Scan for the cell matching the given text and deliver its [X, Y] coordinate at center. 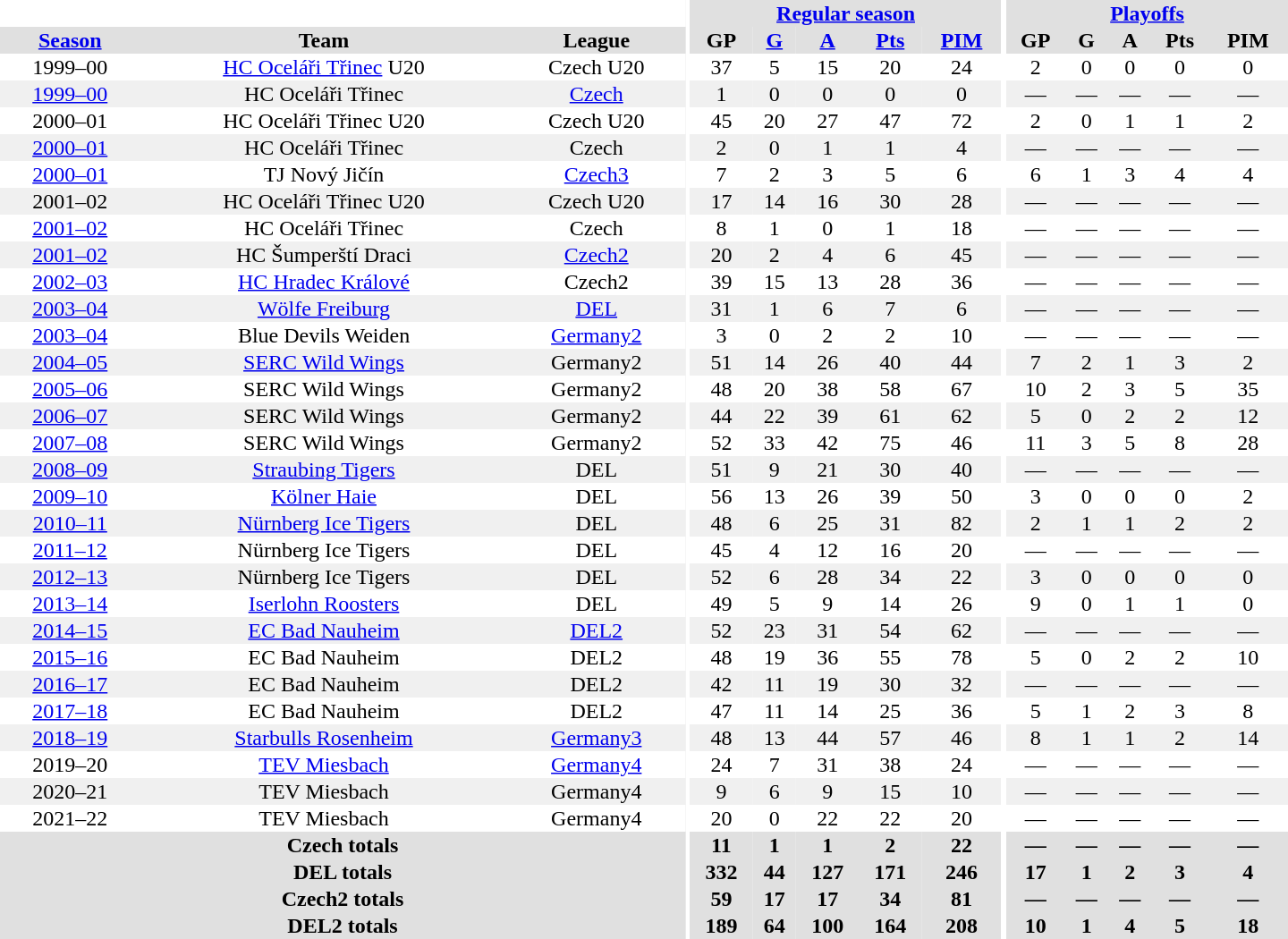
2009–10 [70, 496]
Straubing Tigers [324, 469]
Kölner Haie [324, 496]
2020–21 [70, 791]
75 [890, 443]
58 [890, 389]
Czech3 [597, 174]
23 [775, 630]
78 [961, 657]
54 [890, 630]
2006–07 [70, 416]
72 [961, 121]
2021–22 [70, 818]
56 [721, 496]
21 [827, 469]
Season [70, 40]
64 [775, 926]
Czech totals [343, 845]
189 [721, 926]
27 [827, 121]
Regular season [845, 13]
2002–03 [70, 282]
67 [961, 389]
DEL totals [343, 872]
37 [721, 67]
33 [775, 443]
246 [961, 872]
2004–05 [70, 362]
Playoffs [1147, 13]
82 [961, 523]
57 [890, 738]
100 [827, 926]
171 [890, 872]
81 [961, 899]
Blue Devils Weiden [324, 335]
HC Hradec Králové [324, 282]
2014–15 [70, 630]
Starbulls Rosenheim [324, 738]
35 [1248, 389]
332 [721, 872]
2012–13 [70, 577]
32 [961, 684]
2005–06 [70, 389]
59 [721, 899]
2015–16 [70, 657]
Germany3 [597, 738]
49 [721, 604]
50 [961, 496]
DEL2 totals [343, 926]
55 [890, 657]
TJ Nový Jičín [324, 174]
2007–08 [70, 443]
164 [890, 926]
Iserlohn Roosters [324, 604]
61 [890, 416]
2008–09 [70, 469]
2016–17 [70, 684]
Wölfe Freiburg [324, 309]
HC Šumperští Draci [324, 255]
League [597, 40]
Team [324, 40]
2018–19 [70, 738]
2010–11 [70, 523]
208 [961, 926]
Czech2 totals [343, 899]
2019–20 [70, 765]
2013–14 [70, 604]
127 [827, 872]
2011–12 [70, 550]
2017–18 [70, 711]
